Output the (x, y) coordinate of the center of the cell containing the given text.  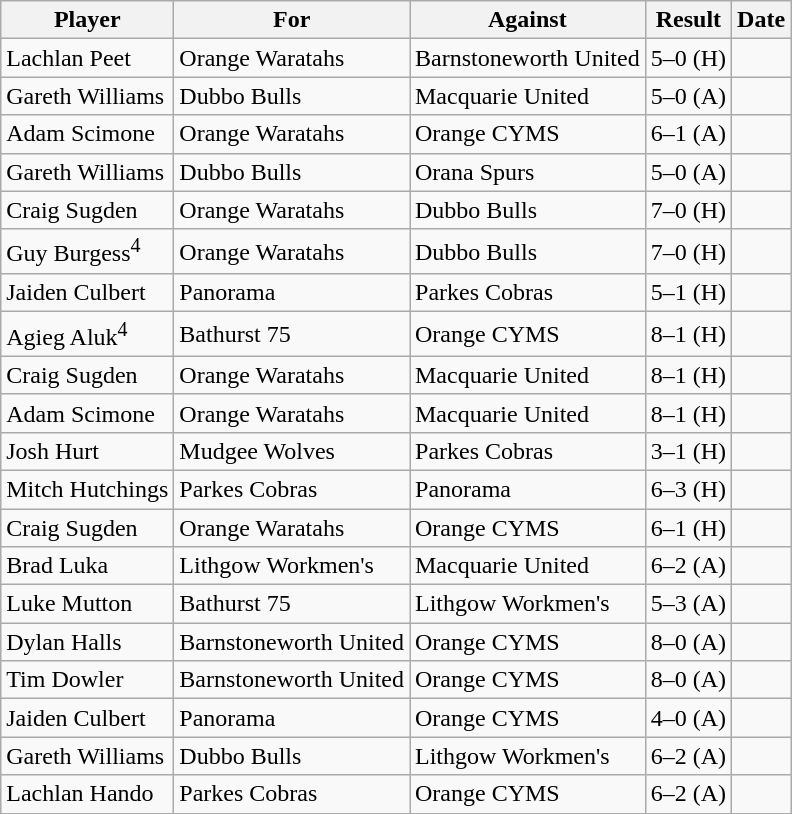
Orana Spurs (528, 172)
3–1 (H) (688, 451)
Luke Mutton (88, 604)
Josh Hurt (88, 451)
Tim Dowler (88, 680)
5–0 (H) (688, 58)
5–3 (A) (688, 604)
Mitch Hutchings (88, 489)
Player (88, 20)
Brad Luka (88, 566)
Lachlan Peet (88, 58)
4–0 (A) (688, 718)
Against (528, 20)
6–1 (H) (688, 528)
Lachlan Hando (88, 794)
Mudgee Wolves (292, 451)
Result (688, 20)
5–1 (H) (688, 293)
For (292, 20)
6–1 (A) (688, 134)
6–3 (H) (688, 489)
Guy Burgess4 (88, 252)
Dylan Halls (88, 642)
Agieg Aluk4 (88, 334)
Date (762, 20)
